From the cell containing the given text, extract its center point as (x, y) coordinate. 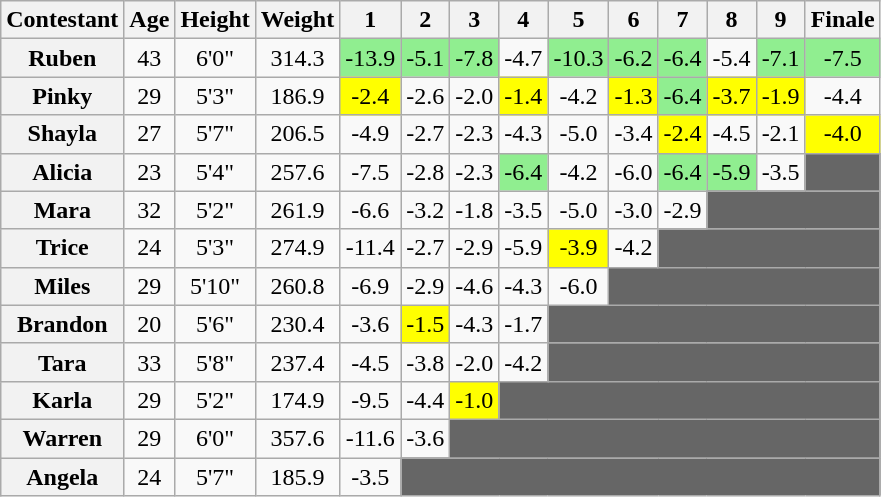
-3.4 (634, 134)
Pinky (62, 96)
Finale (842, 20)
Karla (62, 400)
-11.4 (370, 248)
-2.6 (426, 96)
9 (780, 20)
314.3 (297, 58)
-1.3 (634, 96)
Tara (62, 362)
5'8" (215, 362)
-10.3 (578, 58)
186.9 (297, 96)
-6.2 (634, 58)
Ruben (62, 58)
-1.5 (426, 324)
Shayla (62, 134)
174.9 (297, 400)
206.5 (297, 134)
5 (578, 20)
237.4 (297, 362)
2 (426, 20)
230.4 (297, 324)
-5.1 (426, 58)
6 (634, 20)
261.9 (297, 210)
-2.1 (780, 134)
Trice (62, 248)
5'10" (215, 286)
-2.8 (426, 172)
23 (150, 172)
20 (150, 324)
Angela (62, 477)
Warren (62, 438)
1 (370, 20)
-5.4 (732, 58)
32 (150, 210)
Weight (297, 20)
-4.9 (370, 134)
-3.9 (578, 248)
-7.1 (780, 58)
-1.7 (524, 324)
-6.9 (370, 286)
-1.0 (474, 400)
Age (150, 20)
-13.9 (370, 58)
33 (150, 362)
357.6 (297, 438)
Miles (62, 286)
Contestant (62, 20)
-1.9 (780, 96)
-1.8 (474, 210)
-3.8 (426, 362)
4 (524, 20)
Mara (62, 210)
-9.5 (370, 400)
-4.6 (474, 286)
7 (682, 20)
-1.4 (524, 96)
257.6 (297, 172)
-6.6 (370, 210)
8 (732, 20)
Height (215, 20)
-11.6 (370, 438)
-4.0 (842, 134)
5'4" (215, 172)
-3.7 (732, 96)
185.9 (297, 477)
27 (150, 134)
274.9 (297, 248)
-3.2 (426, 210)
43 (150, 58)
260.8 (297, 286)
5'6" (215, 324)
Alicia (62, 172)
3 (474, 20)
-4.7 (524, 58)
Brandon (62, 324)
-7.8 (474, 58)
-3.0 (634, 210)
